Output the [X, Y] coordinate of the center of the cell containing the given text.  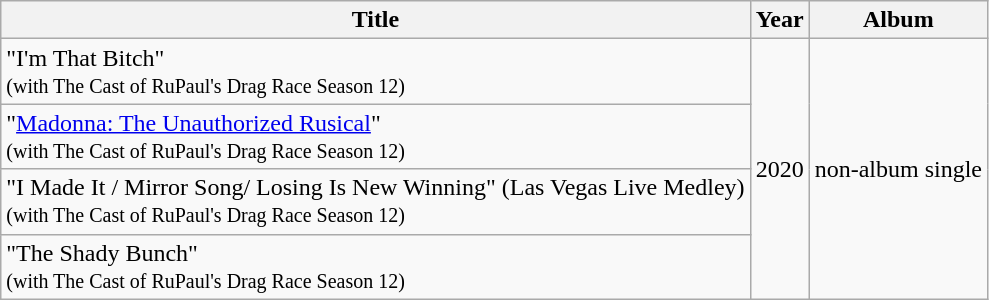
"I Made It / Mirror Song/ Losing Is New Winning" (Las Vegas Live Medley)(with The Cast of RuPaul's Drag Race Season 12) [376, 202]
Year [780, 20]
Album [898, 20]
"The Shady Bunch"(with The Cast of RuPaul's Drag Race Season 12) [376, 266]
Title [376, 20]
"I'm That Bitch"(with The Cast of RuPaul's Drag Race Season 12) [376, 72]
non-album single [898, 169]
"Madonna: The Unauthorized Rusical"(with The Cast of RuPaul's Drag Race Season 12) [376, 136]
2020 [780, 169]
